Find where the given text appears and provide that cell's center as (x, y) coordinate. 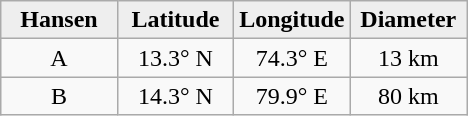
Latitude (175, 20)
13.3° N (175, 58)
B (59, 96)
14.3° N (175, 96)
79.9° E (292, 96)
Diameter (408, 20)
80 km (408, 96)
13 km (408, 58)
Longitude (292, 20)
Hansen (59, 20)
74.3° E (292, 58)
A (59, 58)
